Find where the given text appears and provide that cell's center as (x, y) coordinate. 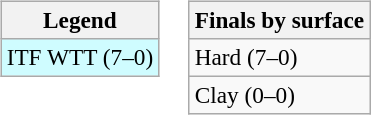
Hard (7–0) (279, 57)
Clay (0–0) (279, 95)
ITF WTT (7–0) (80, 57)
Finals by surface (279, 20)
Legend (80, 20)
